From the cell containing the given text, extract its center point as (X, Y) coordinate. 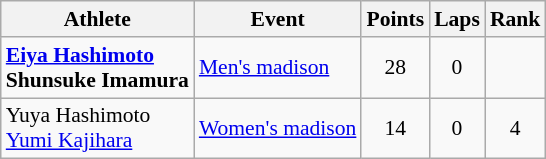
Laps (457, 19)
Men's madison (278, 68)
Eiya HashimotoShunsuke Imamura (98, 68)
Yuya HashimotoYumi Kajihara (98, 128)
4 (516, 128)
Points (395, 19)
28 (395, 68)
Rank (516, 19)
14 (395, 128)
Event (278, 19)
Athlete (98, 19)
Women's madison (278, 128)
